Locate the cell with the specified text and output its [x, y] center coordinate. 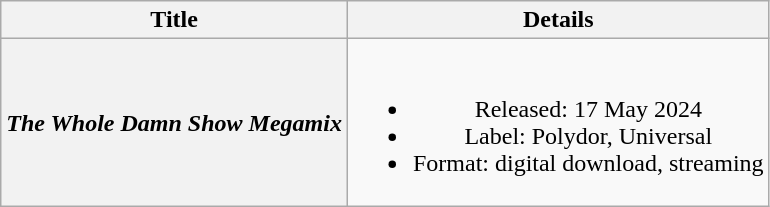
The Whole Damn Show Megamix [174, 122]
Title [174, 20]
Released: 17 May 2024Label: Polydor, UniversalFormat: digital download, streaming [558, 122]
Details [558, 20]
